Extract the [x, y] coordinate from the center of the cell holding the provided text.  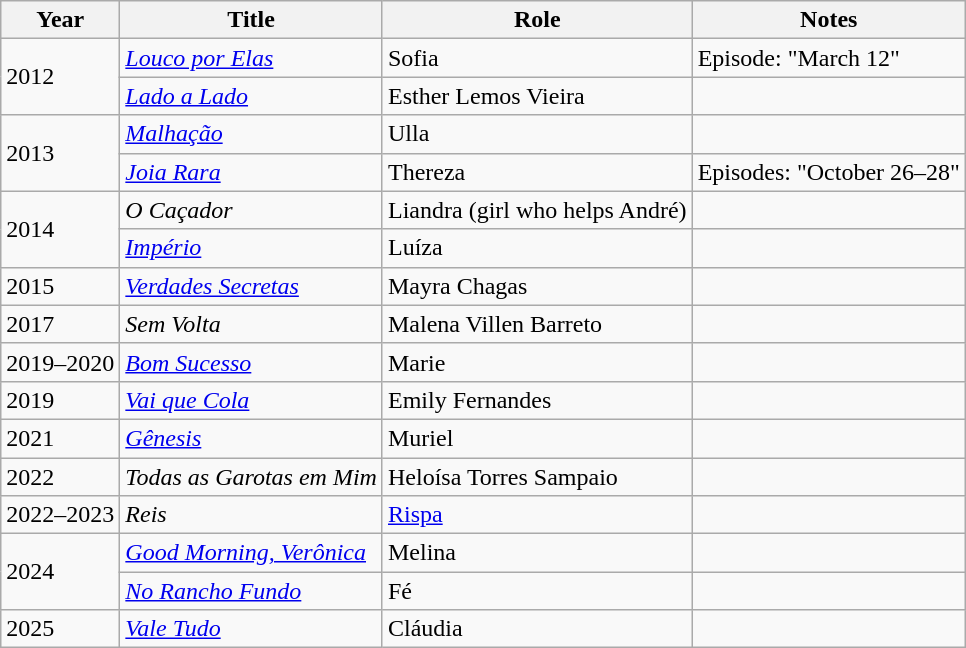
2021 [60, 438]
Vale Tudo [252, 629]
Muriel [537, 438]
Role [537, 20]
Fé [537, 591]
Bom Sucesso [252, 362]
Sofia [537, 58]
Notes [828, 20]
Liandra (girl who helps André) [537, 210]
2019–2020 [60, 362]
No Rancho Fundo [252, 591]
Lado a Lado [252, 96]
Luíza [537, 248]
Mayra Chagas [537, 286]
Esther Lemos Vieira [537, 96]
Gênesis [252, 438]
Heloísa Torres Sampaio [537, 477]
2012 [60, 77]
Malhação [252, 134]
Episodes: "October 26–28" [828, 172]
Louco por Elas [252, 58]
2014 [60, 229]
2013 [60, 153]
Sem Volta [252, 324]
2024 [60, 572]
2022–2023 [60, 515]
Melina [537, 553]
Joia Rara [252, 172]
Episode: "March 12" [828, 58]
2022 [60, 477]
Malena Villen Barreto [537, 324]
O Caçador [252, 210]
Thereza [537, 172]
Todas as Garotas em Mim [252, 477]
Rispa [537, 515]
Reis [252, 515]
2017 [60, 324]
Verdades Secretas [252, 286]
Império [252, 248]
Title [252, 20]
2015 [60, 286]
2019 [60, 400]
Marie [537, 362]
Vai que Cola [252, 400]
Emily Fernandes [537, 400]
Good Morning, Verônica [252, 553]
2025 [60, 629]
Year [60, 20]
Ulla [537, 134]
Cláudia [537, 629]
